Find where the given text appears and provide that cell's center as [x, y] coordinate. 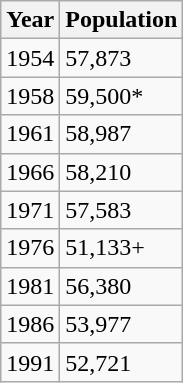
1971 [30, 210]
1981 [30, 286]
56,380 [122, 286]
59,500* [122, 96]
1991 [30, 362]
53,977 [122, 324]
1966 [30, 172]
51,133+ [122, 248]
52,721 [122, 362]
1958 [30, 96]
1976 [30, 248]
Population [122, 20]
57,583 [122, 210]
58,987 [122, 134]
1986 [30, 324]
1954 [30, 58]
Year [30, 20]
58,210 [122, 172]
57,873 [122, 58]
1961 [30, 134]
